Detect which cell encompasses the target text, then output its (x, y) center coordinate. 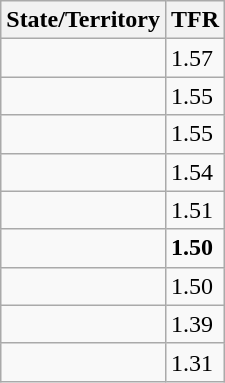
1.57 (196, 58)
State/Territory (84, 20)
1.31 (196, 362)
1.39 (196, 324)
TFR (196, 20)
1.51 (196, 210)
1.54 (196, 172)
